For the text-containing cell, return its midpoint in [X, Y] coordinate format. 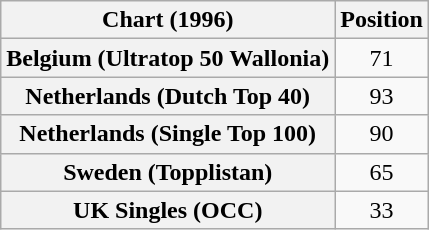
65 [382, 172]
33 [382, 210]
UK Singles (OCC) [168, 210]
Belgium (Ultratop 50 Wallonia) [168, 58]
90 [382, 134]
Netherlands (Dutch Top 40) [168, 96]
93 [382, 96]
71 [382, 58]
Netherlands (Single Top 100) [168, 134]
Chart (1996) [168, 20]
Position [382, 20]
Sweden (Topplistan) [168, 172]
